Find where the given text appears and provide that cell's center as [x, y] coordinate. 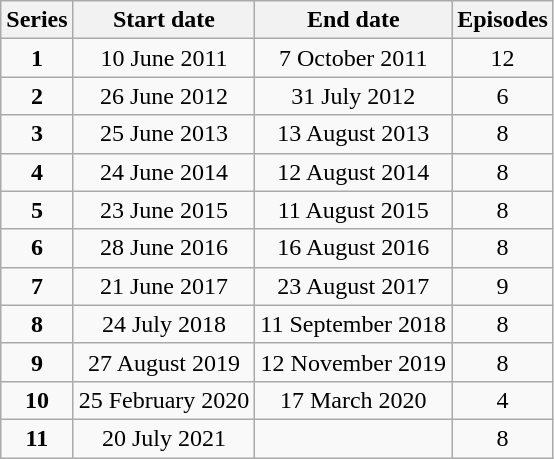
24 June 2014 [164, 172]
20 July 2021 [164, 438]
26 June 2012 [164, 96]
11 September 2018 [354, 324]
5 [37, 210]
28 June 2016 [164, 248]
10 [37, 400]
12 August 2014 [354, 172]
25 February 2020 [164, 400]
21 June 2017 [164, 286]
10 June 2011 [164, 58]
7 [37, 286]
16 August 2016 [354, 248]
25 June 2013 [164, 134]
12 [503, 58]
13 August 2013 [354, 134]
3 [37, 134]
7 October 2011 [354, 58]
17 March 2020 [354, 400]
End date [354, 20]
12 November 2019 [354, 362]
11 August 2015 [354, 210]
27 August 2019 [164, 362]
23 June 2015 [164, 210]
1 [37, 58]
11 [37, 438]
Start date [164, 20]
23 August 2017 [354, 286]
31 July 2012 [354, 96]
Episodes [503, 20]
24 July 2018 [164, 324]
Series [37, 20]
2 [37, 96]
